Scan for the cell matching the given text and deliver its [X, Y] coordinate at center. 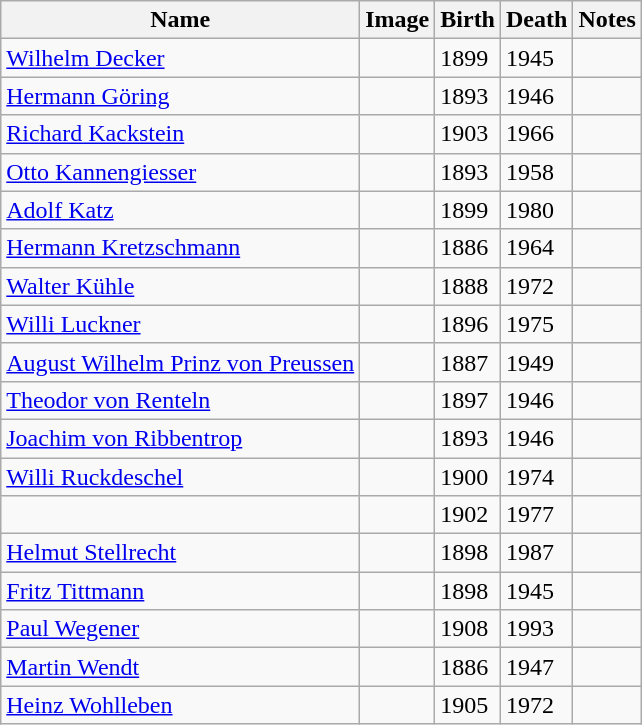
1975 [537, 324]
1966 [537, 134]
Paul Wegener [180, 629]
Richard Kackstein [180, 134]
1905 [468, 705]
Death [537, 20]
Heinz Wohlleben [180, 705]
1947 [537, 667]
Notes [607, 20]
Adolf Katz [180, 210]
1958 [537, 172]
Helmut Stellrecht [180, 553]
Walter Kühle [180, 286]
Theodor von Renteln [180, 400]
Name [180, 20]
Willi Luckner [180, 324]
1993 [537, 629]
Hermann Göring [180, 96]
Hermann Kretzschmann [180, 248]
Martin Wendt [180, 667]
1987 [537, 553]
1977 [537, 515]
Image [398, 20]
1980 [537, 210]
1902 [468, 515]
August Wilhelm Prinz von Preussen [180, 362]
Willi Ruckdeschel [180, 477]
1974 [537, 477]
1896 [468, 324]
1908 [468, 629]
1949 [537, 362]
Fritz Tittmann [180, 591]
Otto Kannengiesser [180, 172]
1887 [468, 362]
1903 [468, 134]
Joachim von Ribbentrop [180, 438]
Birth [468, 20]
1900 [468, 477]
Wilhelm Decker [180, 58]
1964 [537, 248]
1897 [468, 400]
1888 [468, 286]
